For the text-containing cell, return its midpoint in (x, y) coordinate format. 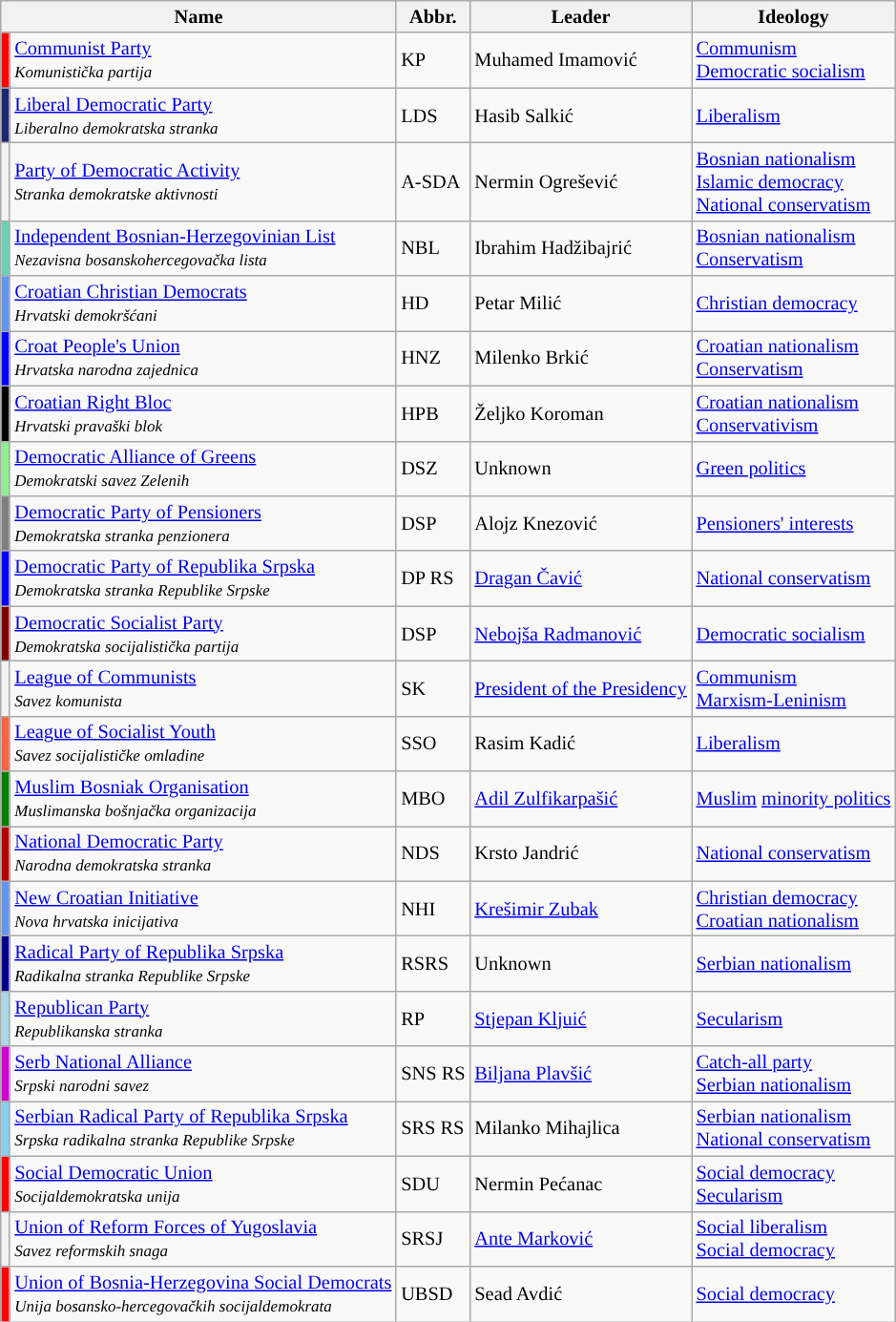
Ibrahim Hadžibajrić (580, 248)
Muslim Bosniak Organisation Muslimanska bošnjačka organizacija (202, 799)
CommunismMarxism-Leninism (794, 688)
Serb National Alliance Srpski narodni savez (202, 1074)
Krsto Jandrić (580, 853)
Ideology (794, 16)
SRSJ (433, 1239)
HPB (433, 413)
NHI (433, 909)
Radical Party of Republika Srpska Radikalna stranka Republike Srpske (202, 963)
Green politics (794, 469)
Rasim Kadić (580, 744)
SK (433, 688)
HD (433, 304)
Muslim minority politics (794, 799)
Christian democracy (794, 304)
National Democratic Party Narodna demokratska stranka (202, 853)
SSO (433, 744)
Leader (580, 16)
Petar Milić (580, 304)
Democratic socialism (794, 634)
Ante Marković (580, 1239)
Croat People's Union Hrvatska narodna zajednica (202, 358)
SRS RS (433, 1128)
Independent Bosnian-Herzegovinian ListNezavisna bosanskohercegovačka lista (202, 248)
KP (433, 60)
Christian democracyCroatian nationalism (794, 909)
Social Democratic Union Socijaldemokratska unija (202, 1184)
A-SDA (433, 181)
Serbian Radical Party of Republika SrpskaSrpska radikalna stranka Republike Srpske (202, 1128)
Croatian Christian Democrats Hrvatski demokršćani (202, 304)
NDS (433, 853)
Stjepan Kljuić (580, 1018)
Abbr. (433, 16)
Croatian Right Bloc Hrvatski pravaški blok (202, 413)
Krešimir Zubak (580, 909)
HNZ (433, 358)
Željko Koroman (580, 413)
Democratic Party of Pensioners Demokratska stranka penzionera (202, 523)
Secularism (794, 1018)
LDS (433, 115)
Bosnian nationalism Islamic democracy National conservatism (794, 181)
DP RS (433, 578)
Democratic Socialist Party Demokratska socijalistička partija (202, 634)
Muhamed Imamović (580, 60)
Union of Reform Forces of Yugoslavia Savez reformskih snaga (202, 1239)
Milanko Mihajlica (580, 1128)
Sead Avdić (580, 1293)
Croatian nationalismConservatism (794, 358)
Nebojša Radmanović (580, 634)
Social liberalismSocial democracy (794, 1239)
Serbian nationalism (794, 963)
Name (198, 16)
Bosnian nationalism Conservatism (794, 248)
Biljana Plavšić (580, 1074)
RSRS (433, 963)
Alojz Knezović (580, 523)
Catch-all partySerbian nationalism (794, 1074)
Milenko Brkić (580, 358)
Nermin Ogrešević (580, 181)
President of the Presidency (580, 688)
Croatian nationalismConservativism (794, 413)
UBSD (433, 1293)
Communist Party Komunistička partija (202, 60)
Union of Bosnia-Herzegovina Social Democrats Unija bosansko-hercegovačkih socijaldemokrata (202, 1293)
MBO (433, 799)
RP (433, 1018)
Social democracySecularism (794, 1184)
Republican Party Republikanska stranka (202, 1018)
Nermin Pećanac (580, 1184)
League of Socialist Youth Savez socijalističke omladine (202, 744)
Democratic Party of Republika Srpska Demokratska stranka Republike Srpske (202, 578)
SDU (433, 1184)
Pensioners' interests (794, 523)
Hasib Salkić (580, 115)
Dragan Čavić (580, 578)
Party of Democratic ActivityStranka demokratske aktivnosti (202, 181)
SNS RS (433, 1074)
Serbian nationalismNational conservatism (794, 1128)
NBL (433, 248)
League of Communists Savez komunista (202, 688)
Liberal Democratic PartyLiberalno demokratska stranka (202, 115)
New Croatian Initiative Nova hrvatska inicijativa (202, 909)
Social democracy (794, 1293)
Adil Zulfikarpašić (580, 799)
Democratic Alliance of Greens Demokratski savez Zelenih (202, 469)
CommunismDemocratic socialism (794, 60)
DSZ (433, 469)
